Find where the given text appears and provide that cell's center as (x, y) coordinate. 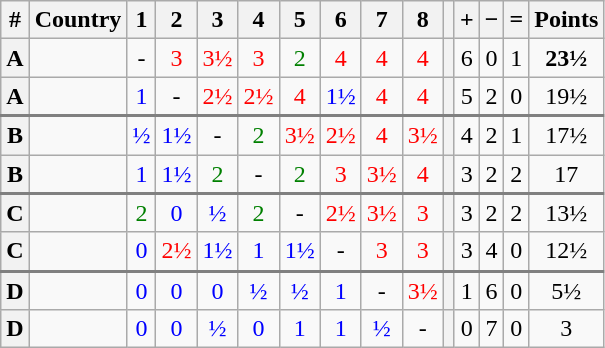
17½ (566, 136)
# (15, 20)
12½ (566, 252)
− (492, 20)
17 (566, 174)
8 (422, 20)
13½ (566, 212)
19½ (566, 96)
Country (78, 20)
+ (466, 20)
23½ (566, 58)
= (516, 20)
5½ (566, 290)
Points (566, 20)
